Return the [X, Y] coordinate for the center point of the cell that contains the specified text.  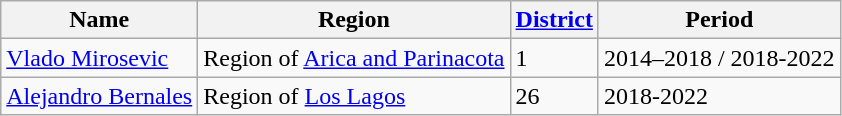
2018-2022 [719, 96]
District [554, 20]
Vlado Mirosevic [100, 58]
Region [354, 20]
2014–2018 / 2018-2022 [719, 58]
Region of Arica and Parinacota [354, 58]
Alejandro Bernales [100, 96]
26 [554, 96]
Name [100, 20]
Period [719, 20]
1 [554, 58]
Region of Los Lagos [354, 96]
